Capture the cell that displays the provided text and extract its [x, y] central coordinate. 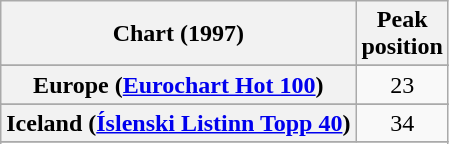
Chart (1997) [178, 34]
Iceland (Íslenski Listinn Topp 40) [178, 123]
34 [402, 123]
23 [402, 85]
Peakposition [402, 34]
Europe (Eurochart Hot 100) [178, 85]
